Find where the given text appears and provide that cell's center as [x, y] coordinate. 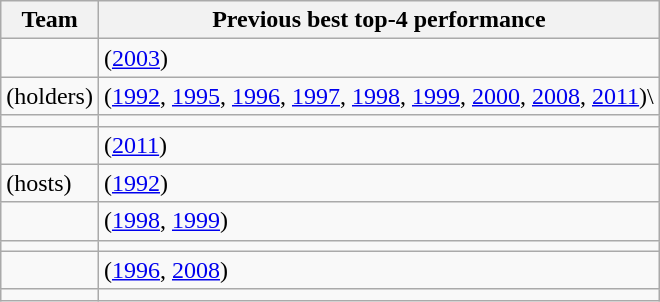
(2003) [378, 58]
(hosts) [50, 183]
(2011) [378, 145]
Previous best top-4 performance [378, 20]
(1996, 2008) [378, 270]
(1992, 1995, 1996, 1997, 1998, 1999, 2000, 2008, 2011)\ [378, 96]
(1998, 1999) [378, 221]
Team [50, 20]
(1992) [378, 183]
(holders) [50, 96]
